Provide the (x, y) coordinate of the cell's center where the given text is located.  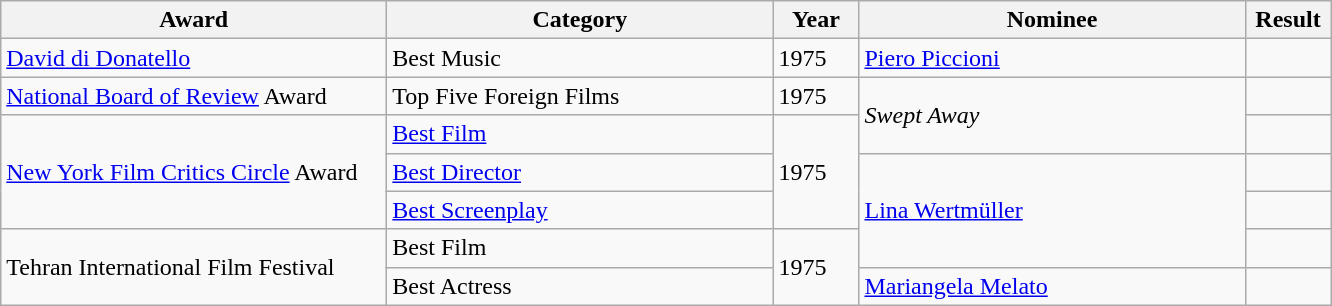
Award (194, 20)
Swept Away (1052, 115)
Piero Piccioni (1052, 58)
Nominee (1052, 20)
Best Music (580, 58)
New York Film Critics Circle Award (194, 172)
Best Actress (580, 286)
Mariangela Melato (1052, 286)
Result (1288, 20)
Lina Wertmüller (1052, 210)
Best Director (580, 172)
Top Five Foreign Films (580, 96)
National Board of Review Award (194, 96)
Tehran International Film Festival (194, 267)
Category (580, 20)
Year (816, 20)
Best Screenplay (580, 210)
David di Donatello (194, 58)
